Pinpoint the cell where the given text exists, returning its (x, y) midpoint coordinate. 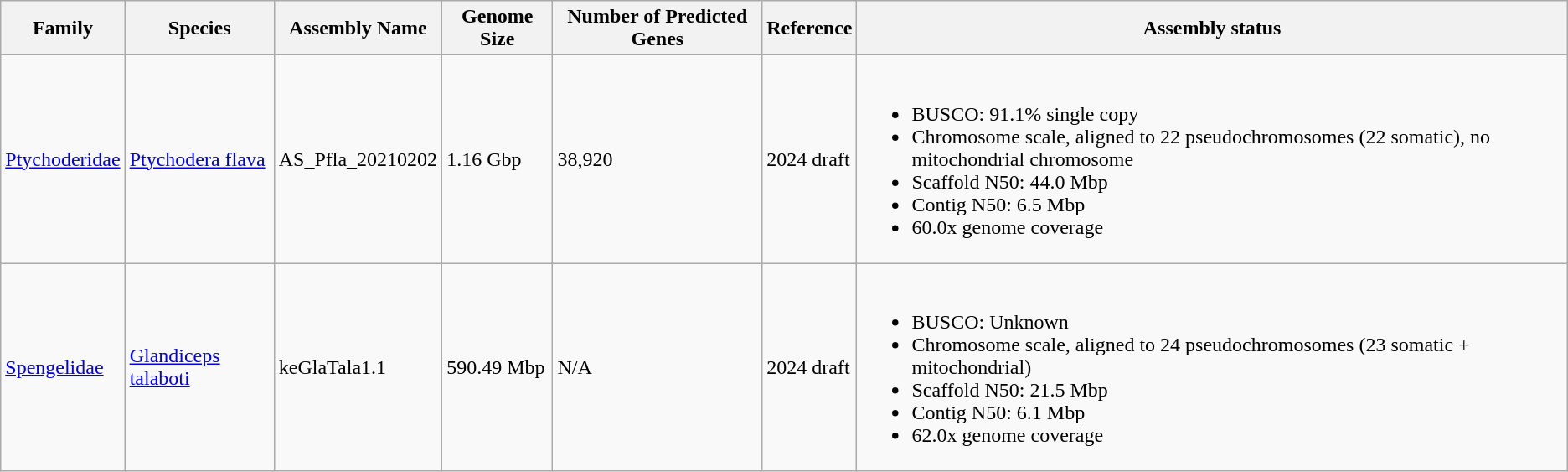
38,920 (658, 159)
Species (199, 29)
1.16 Gbp (498, 159)
Family (63, 29)
keGlaTala1.1 (358, 367)
Assembly status (1212, 29)
Genome Size (498, 29)
AS_Pfla_20210202 (358, 159)
Ptychodera flava (199, 159)
590.49 Mbp (498, 367)
Number of Predicted Genes (658, 29)
Glandiceps talaboti (199, 367)
Reference (809, 29)
Ptychoderidae (63, 159)
Assembly Name (358, 29)
N/A (658, 367)
Spengelidae (63, 367)
